Search for the cell housing the specified text and yield its [x, y] center coordinate. 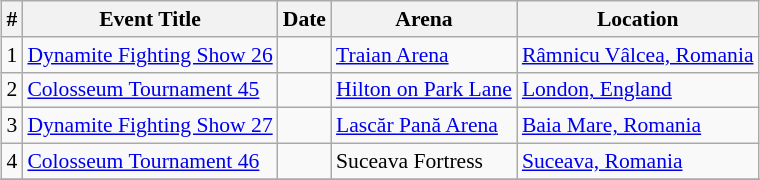
Baia Mare, Romania [638, 126]
Arena [424, 19]
Dynamite Fighting Show 27 [150, 126]
Hilton on Park Lane [424, 90]
Dynamite Fighting Show 26 [150, 55]
London, England [638, 90]
# [12, 19]
Lascăr Pană Arena [424, 126]
Suceava, Romania [638, 162]
Suceava Fortress [424, 162]
Colosseum Tournament 46 [150, 162]
Event Title [150, 19]
1 [12, 55]
Colosseum Tournament 45 [150, 90]
3 [12, 126]
Traian Arena [424, 55]
2 [12, 90]
Date [304, 19]
4 [12, 162]
Location [638, 19]
Râmnicu Vâlcea, Romania [638, 55]
